Provide the [x, y] coordinate of the cell's center where the given text is located.  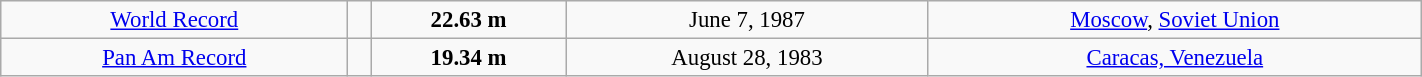
Pan Am Record [174, 58]
Moscow, Soviet Union [1174, 20]
August 28, 1983 [748, 58]
22.63 m [469, 20]
World Record [174, 20]
19.34 m [469, 58]
Caracas, Venezuela [1174, 58]
June 7, 1987 [748, 20]
